Return the [X, Y] coordinate for the center point of the cell that contains the specified text.  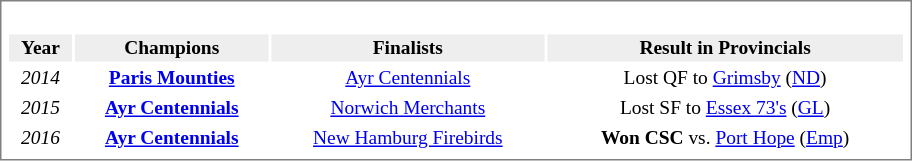
Paris Mounties [172, 78]
Norwich Merchants [408, 108]
Champions [172, 48]
Finalists [408, 48]
2015 [40, 108]
New Hamburg Firebirds [408, 138]
Result in Provincials [725, 48]
Lost QF to Grimsby (ND) [725, 78]
Lost SF to Essex 73's (GL) [725, 108]
2016 [40, 138]
Year [40, 48]
2014 [40, 78]
Won CSC vs. Port Hope (Emp) [725, 138]
